Provide the (X, Y) coordinate of the cell's center where the given text is located.  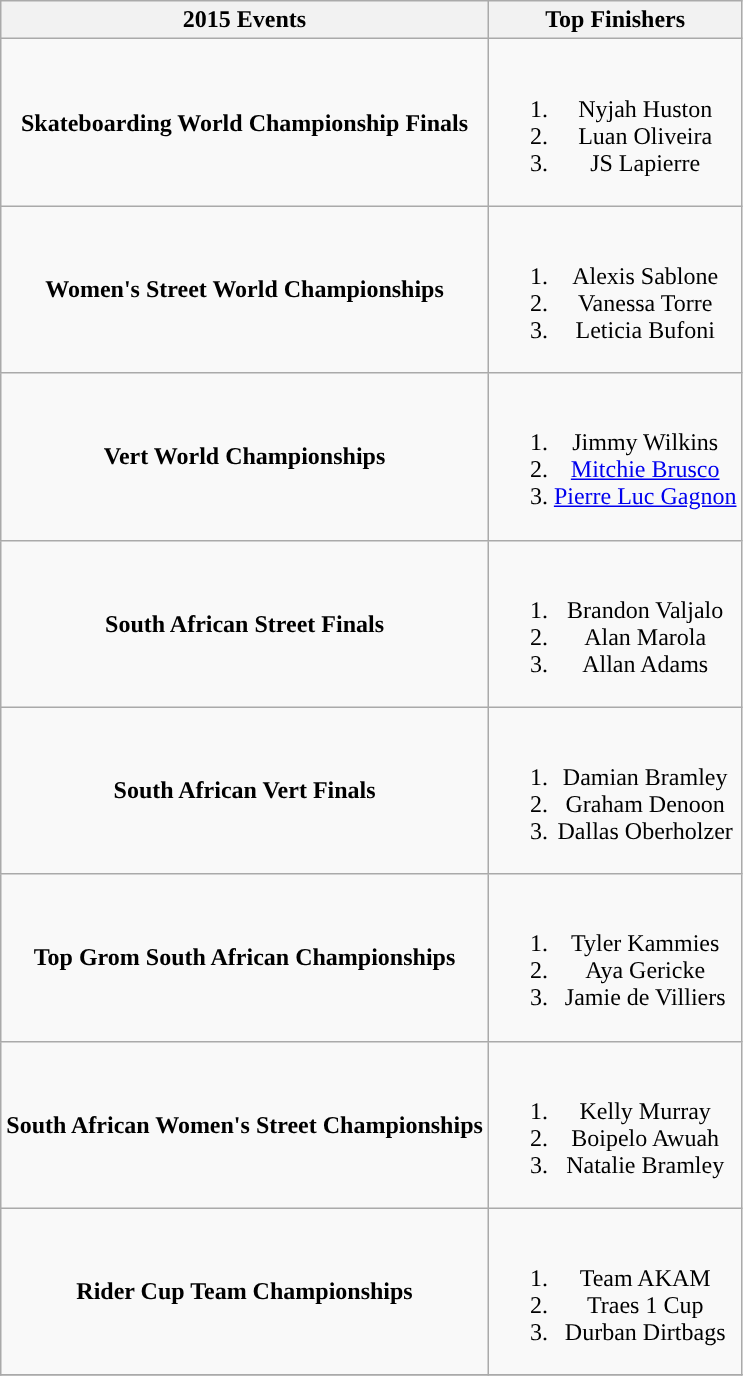
South African Women's Street Championships (245, 1124)
Vert World Championships (245, 456)
Team AKAM Traes 1 Cup Durban Dirtbags (615, 1292)
Women's Street World Championships (245, 290)
South African Street Finals (245, 624)
Brandon Valjalo Alan Marola Allan Adams (615, 624)
Jimmy Wilkins Mitchie Brusco Pierre Luc Gagnon (615, 456)
Rider Cup Team Championships (245, 1292)
2015 Events (245, 20)
Skateboarding World Championship Finals (245, 122)
Tyler Kammies Aya Gericke Jamie de Villiers (615, 958)
South African Vert Finals (245, 790)
Kelly Murray Boipelo Awuah Natalie Bramley (615, 1124)
Alexis Sablone Vanessa Torre Leticia Bufoni (615, 290)
Nyjah Huston Luan Oliveira JS Lapierre (615, 122)
Damian Bramley Graham Denoon Dallas Oberholzer (615, 790)
Top Grom South African Championships (245, 958)
Top Finishers (615, 20)
